Scan for the cell matching the given text and deliver its (X, Y) coordinate at center. 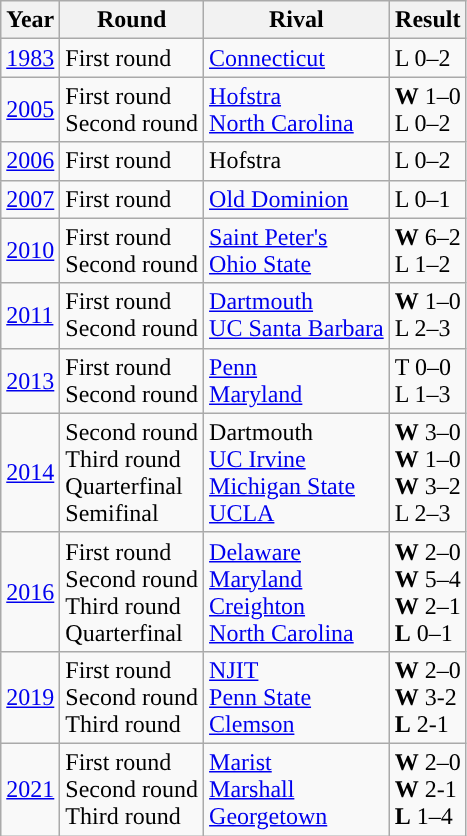
W 6–2L 1–2 (428, 250)
Connecticut (297, 58)
2011 (30, 316)
NJITPenn StateClemson (297, 697)
Result (428, 20)
2021 (30, 789)
1983 (30, 58)
W 2–0W 5–4W 2–1L 0–1 (428, 592)
First roundSecond roundThird roundQuarterfinal (132, 592)
W 2–0W 3-2 L 2-1 (428, 697)
W 1–0 L 0–2 (428, 110)
L 0–1 (428, 199)
T 0–0 L 1–3 (428, 380)
Year (30, 20)
2019 (30, 697)
DelawareMarylandCreightonNorth Carolina (297, 592)
Round (132, 20)
2016 (30, 592)
2006 (30, 161)
HofstraNorth Carolina (297, 110)
DartmouthUC Santa Barbara (297, 316)
2007 (30, 199)
MaristMarshallGeorgetown (297, 789)
Hofstra (297, 161)
W 2–0W 2-1 L 1–4 (428, 789)
2005 (30, 110)
W 1–0L 2–3 (428, 316)
Second roundThird roundQuarterfinalSemifinal (132, 472)
W 3–0W 1–0W 3–2L 2–3 (428, 472)
Rival (297, 20)
Old Dominion (297, 199)
2014 (30, 472)
2010 (30, 250)
PennMaryland (297, 380)
DartmouthUC IrvineMichigan StateUCLA (297, 472)
Saint Peter'sOhio State (297, 250)
2013 (30, 380)
